Identify which cell holds the provided text, then report its [X, Y] central coordinate. 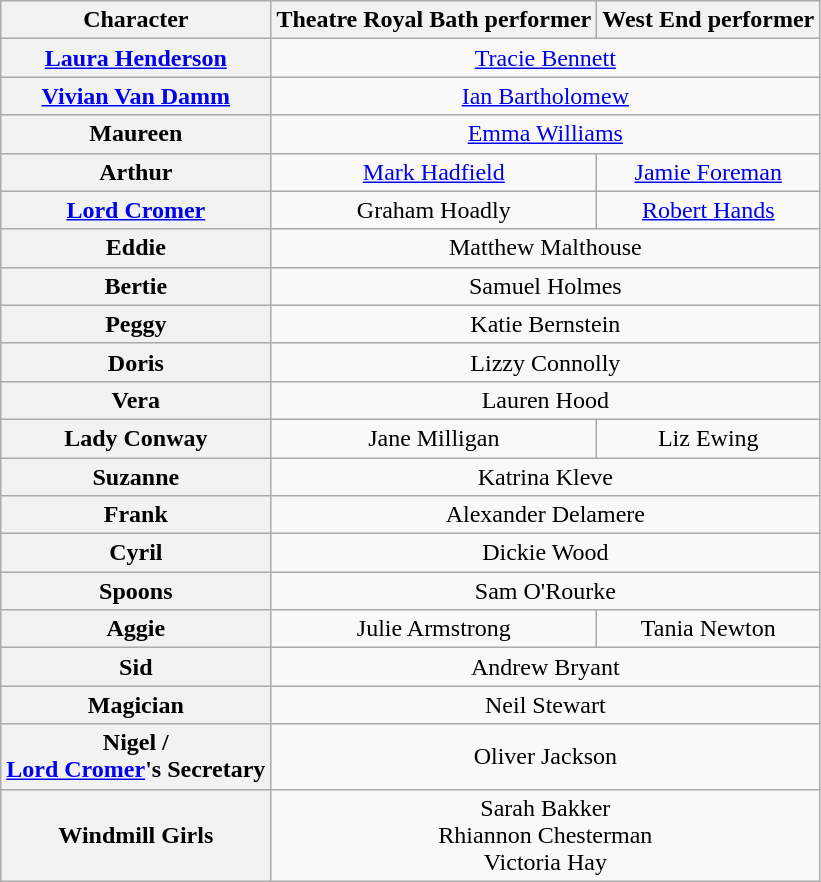
Laura Henderson [136, 58]
Doris [136, 362]
Mark Hadfield [434, 172]
Liz Ewing [708, 438]
Sarah BakkerRhiannon ChestermanVictoria Hay [546, 835]
Nigel / Lord Cromer's Secretary [136, 756]
Neil Stewart [546, 705]
Julie Armstrong [434, 629]
Character [136, 20]
Magician [136, 705]
Vivian Van Damm [136, 96]
Lord Cromer [136, 210]
West End performer [708, 20]
Matthew Malthouse [546, 248]
Emma Williams [546, 134]
Maureen [136, 134]
Samuel Holmes [546, 286]
Spoons [136, 591]
Bertie [136, 286]
Dickie Wood [546, 553]
Windmill Girls [136, 835]
Suzanne [136, 477]
Sid [136, 667]
Graham Hoadly [434, 210]
Jamie Foreman [708, 172]
Katrina Kleve [546, 477]
Ian Bartholomew [546, 96]
Eddie [136, 248]
Aggie [136, 629]
Sam O'Rourke [546, 591]
Tania Newton [708, 629]
Robert Hands [708, 210]
Tracie Bennett [546, 58]
Peggy [136, 324]
Oliver Jackson [546, 756]
Alexander Delamere [546, 515]
Jane Milligan [434, 438]
Theatre Royal Bath performer [434, 20]
Katie Bernstein [546, 324]
Frank [136, 515]
Arthur [136, 172]
Vera [136, 400]
Andrew Bryant [546, 667]
Lauren Hood [546, 400]
Lizzy Connolly [546, 362]
Lady Conway [136, 438]
Cyril [136, 553]
